Locate the cell with the specified text and output its [x, y] center coordinate. 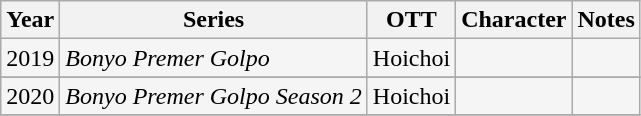
Notes [606, 20]
OTT [411, 20]
Series [214, 20]
Bonyo Premer Golpo [214, 58]
Year [30, 20]
Character [514, 20]
2020 [30, 96]
2019 [30, 58]
Bonyo Premer Golpo Season 2 [214, 96]
